Provide the (X, Y) coordinate of the cell's center where the given text is located.  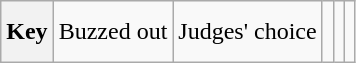
Buzzed out (113, 32)
Key (27, 32)
Judges' choice (248, 32)
